From the cell containing the given text, extract its center point as (x, y) coordinate. 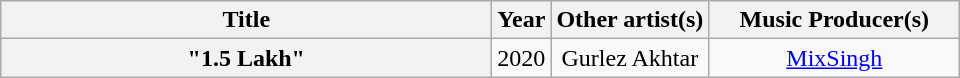
Title (246, 20)
"1.5 Lakh" (246, 58)
Year (522, 20)
Music Producer(s) (834, 20)
Gurlez Akhtar (630, 58)
MixSingh (834, 58)
Other artist(s) (630, 20)
2020 (522, 58)
